Capture the cell that displays the provided text and extract its (x, y) central coordinate. 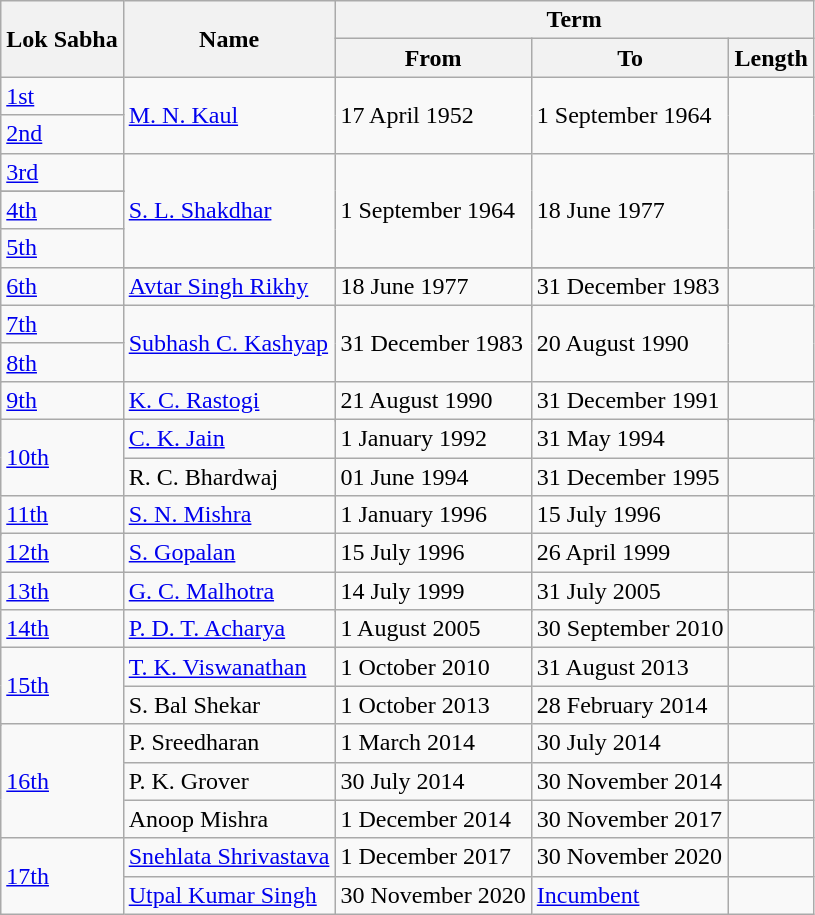
S. L. Shakdhar (229, 210)
From (433, 58)
28 February 2014 (630, 705)
11th (62, 515)
01 June 1994 (433, 477)
6th (62, 286)
5th (62, 248)
1 March 2014 (433, 743)
C. K. Jain (229, 438)
S. Gopalan (229, 553)
3rd (62, 172)
31 May 1994 (630, 438)
T. K. Viswanathan (229, 667)
R. C. Bhardwaj (229, 477)
S. N. Mishra (229, 515)
12th (62, 553)
M. N. Kaul (229, 115)
G. C. Malhotra (229, 591)
P. K. Grover (229, 781)
31 August 2013 (630, 667)
4th (62, 210)
1st (62, 96)
31 December 1991 (630, 400)
31 December 1995 (630, 477)
21 August 1990 (433, 400)
1 January 1996 (433, 515)
P. D. T. Acharya (229, 629)
1 August 2005 (433, 629)
Term (574, 20)
14th (62, 629)
Snehlata Shrivastava (229, 857)
Incumbent (630, 895)
Avtar Singh Rikhy (229, 286)
Name (229, 39)
7th (62, 324)
Length (771, 58)
2nd (62, 134)
Lok Sabha (62, 39)
1 October 2010 (433, 667)
26 April 1999 (630, 553)
K. C. Rastogi (229, 400)
Anoop Mishra (229, 819)
30 September 2010 (630, 629)
To (630, 58)
31 July 2005 (630, 591)
Utpal Kumar Singh (229, 895)
30 November 2017 (630, 819)
1 December 2017 (433, 857)
S. Bal Shekar (229, 705)
14 July 1999 (433, 591)
15th (62, 686)
30 November 2014 (630, 781)
17 April 1952 (433, 115)
10th (62, 457)
13th (62, 591)
9th (62, 400)
20 August 1990 (630, 343)
Subhash C. Kashyap (229, 343)
1 October 2013 (433, 705)
1 January 1992 (433, 438)
16th (62, 781)
8th (62, 362)
17th (62, 876)
P. Sreedharan (229, 743)
1 December 2014 (433, 819)
